Output the [x, y] coordinate of the center of the cell containing the given text.  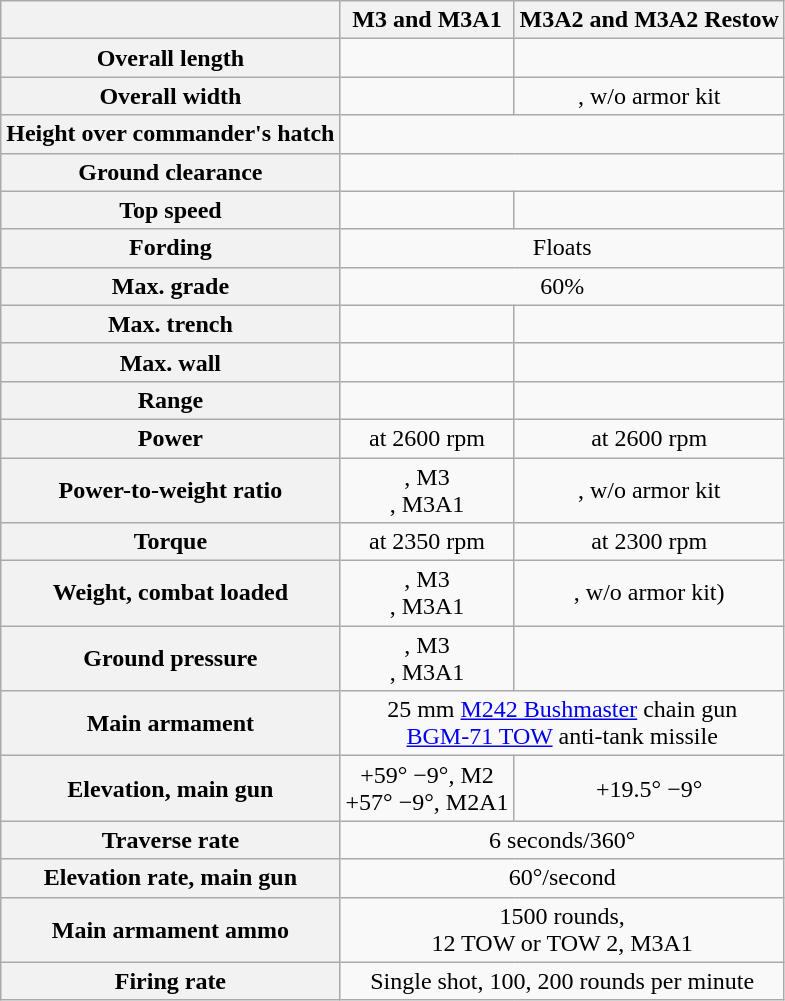
Weight, combat loaded [170, 594]
M3A2 and M3A2 Restow [649, 20]
M3 and M3A1 [427, 20]
Height over commander's hatch [170, 134]
Ground pressure [170, 658]
+19.5° −9° [649, 788]
Main armament [170, 724]
Floats [562, 248]
Max. wall [170, 362]
Single shot, 100, 200 rounds per minute [562, 981]
Elevation rate, main gun [170, 878]
Power [170, 438]
Max. trench [170, 324]
Fording [170, 248]
25 mm M242 Bushmaster chain gun BGM-71 TOW anti-tank missile [562, 724]
Power-to-weight ratio [170, 490]
Torque [170, 542]
+59° −9°, M2 +57° −9°, M2A1 [427, 788]
Elevation, main gun [170, 788]
Top speed [170, 210]
at 2300 rpm [649, 542]
Ground clearance [170, 172]
1500 rounds,12 TOW or TOW 2, M3A1 [562, 930]
at 2350 rpm [427, 542]
Overall width [170, 96]
60°/second [562, 878]
Traverse rate [170, 840]
, M3, M3A1 [427, 490]
Range [170, 400]
, w/o armor kit) [649, 594]
60% [562, 286]
Firing rate [170, 981]
Main armament ammo [170, 930]
6 seconds/360° [562, 840]
Overall length [170, 58]
Max. grade [170, 286]
